Return (X, Y) of the center of cell containing provided text 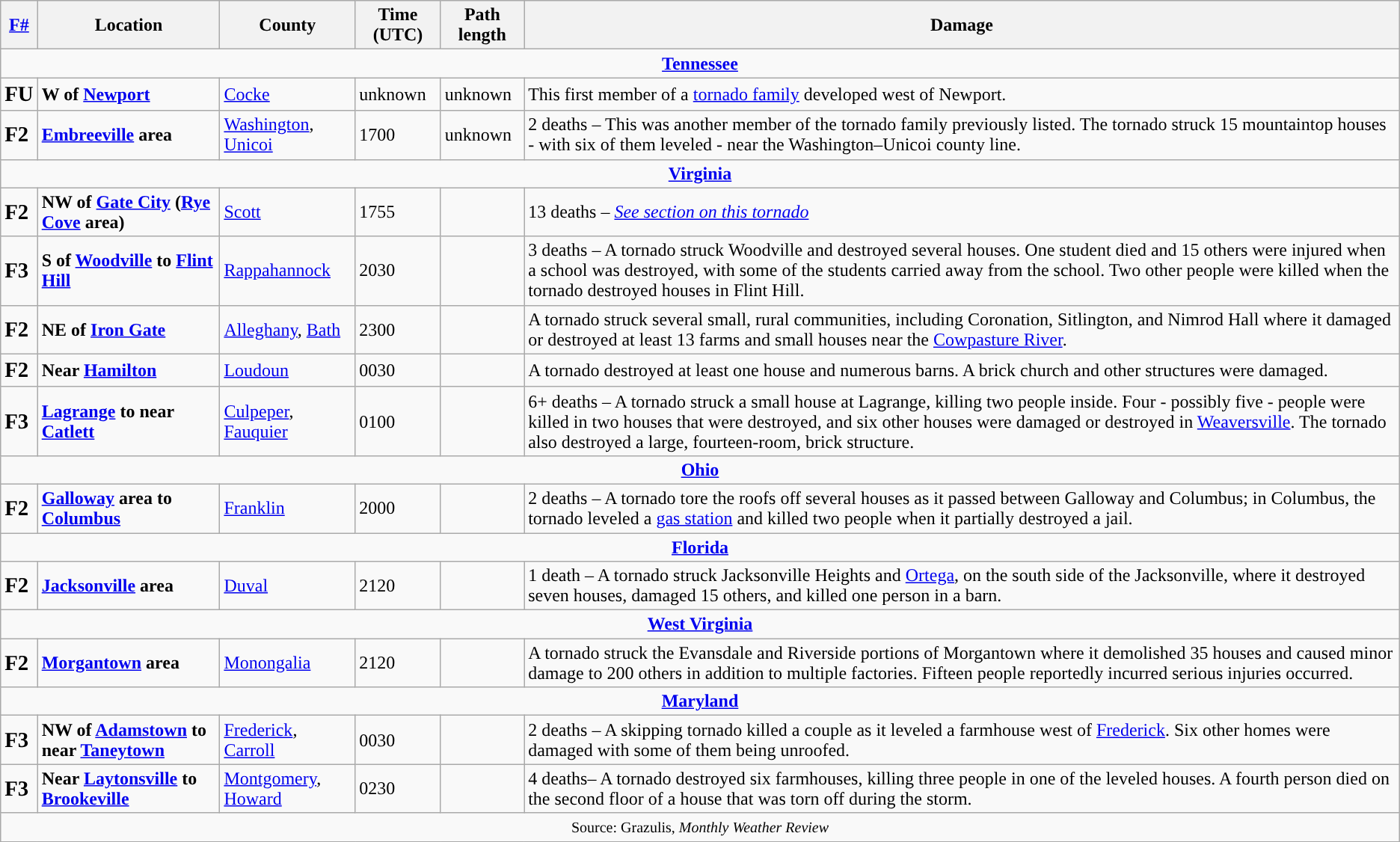
1700 (398, 135)
Montgomery, Howard (287, 788)
Ohio (700, 470)
NE of Iron Gate (129, 329)
This first member of a tornado family developed west of Newport. (962, 94)
County (287, 25)
0230 (398, 788)
Washington, Unicoi (287, 135)
Near Laytonsville to Brookeville (129, 788)
Source: Grazulis, Monthly Weather Review (700, 827)
Cocke (287, 94)
NW of Adamstown to near Taneytown (129, 740)
Path length (482, 25)
Time (UTC) (398, 25)
Culpeper, Fauquier (287, 421)
Loudoun (287, 370)
West Virginia (700, 624)
A tornado destroyed at least one house and numerous barns. A brick church and other structures were damaged. (962, 370)
FU (19, 94)
0100 (398, 421)
Near Hamilton (129, 370)
Monongalia (287, 663)
Rappahannock (287, 271)
Lagrange to near Catlett (129, 421)
Morgantown area (129, 663)
Maryland (700, 701)
Location (129, 25)
Frederick, Carroll (287, 740)
Scott (287, 212)
Duval (287, 586)
Damage (962, 25)
2300 (398, 329)
Alleghany, Bath (287, 329)
1755 (398, 212)
Galloway area to Columbus (129, 508)
NW of Gate City (Rye Cove area) (129, 212)
W of Newport (129, 94)
Florida (700, 547)
2030 (398, 271)
Franklin (287, 508)
F# (19, 25)
S of Woodville to Flint Hill (129, 271)
Embreeville area (129, 135)
Tennessee (700, 64)
13 deaths – See section on this tornado (962, 212)
Jacksonville area (129, 586)
Virginia (700, 173)
2000 (398, 508)
